From the cell containing the given text, extract its center point as (X, Y) coordinate. 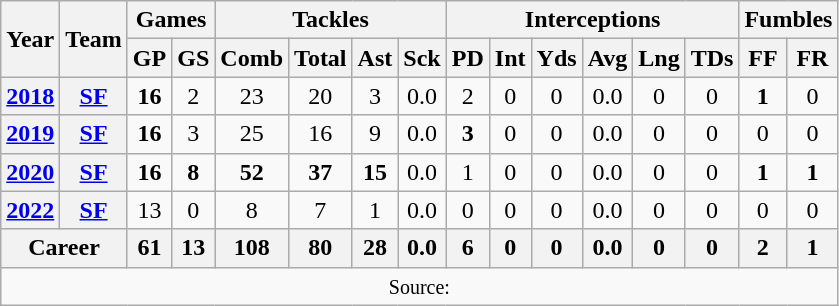
Year (30, 39)
Int (510, 58)
Lng (659, 58)
FR (812, 58)
Ast (375, 58)
GP (149, 58)
2019 (30, 134)
FF (763, 58)
28 (375, 248)
Career (64, 248)
2018 (30, 96)
6 (468, 248)
Comb (252, 58)
Total (321, 58)
Tackles (330, 20)
52 (252, 172)
80 (321, 248)
GS (194, 58)
Team (94, 39)
15 (375, 172)
2022 (30, 210)
Fumbles (788, 20)
25 (252, 134)
37 (321, 172)
Avg (608, 58)
2020 (30, 172)
9 (375, 134)
Interceptions (592, 20)
Yds (556, 58)
Source: (420, 286)
Games (170, 20)
20 (321, 96)
108 (252, 248)
TDs (712, 58)
Sck (422, 58)
PD (468, 58)
23 (252, 96)
7 (321, 210)
61 (149, 248)
